Pinpoint the cell where the given text exists, returning its [X, Y] midpoint coordinate. 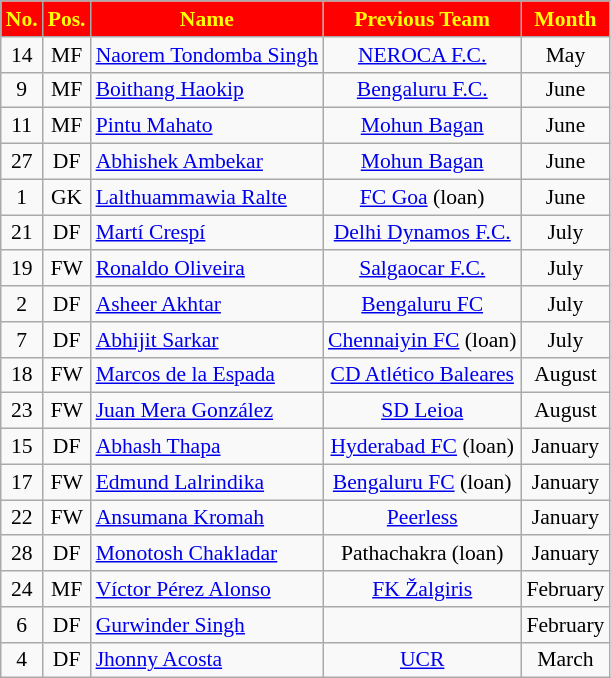
Monotosh Chakladar [207, 554]
Pos. [67, 19]
Abhash Thapa [207, 447]
UCR [422, 660]
19 [22, 269]
7 [22, 340]
Edmund Lalrindika [207, 482]
Name [207, 19]
Víctor Pérez Alonso [207, 589]
Month [565, 19]
Juan Mera González [207, 411]
Bengaluru FC [422, 304]
14 [22, 55]
18 [22, 375]
15 [22, 447]
Delhi Dynamos F.C. [422, 233]
CD Atlético Baleares [422, 375]
Abhijit Sarkar [207, 340]
27 [22, 162]
NEROCA F.C. [422, 55]
Lalthuammawia Ralte [207, 197]
Jhonny Acosta [207, 660]
Martí Crespí [207, 233]
Naorem Tondomba Singh [207, 55]
Marcos de la Espada [207, 375]
21 [22, 233]
GK [67, 197]
28 [22, 554]
Pintu Mahato [207, 126]
March [565, 660]
Hyderabad FC (loan) [422, 447]
Chennaiyin FC (loan) [422, 340]
Peerless [422, 518]
Previous Team [422, 19]
Pathachakra (loan) [422, 554]
Salgaocar F.C. [422, 269]
11 [22, 126]
SD Leioa [422, 411]
17 [22, 482]
May [565, 55]
Ansumana Kromah [207, 518]
FC Goa (loan) [422, 197]
9 [22, 90]
Ronaldo Oliveira [207, 269]
FK Žalgiris [422, 589]
6 [22, 625]
23 [22, 411]
1 [22, 197]
Abhishek Ambekar [207, 162]
24 [22, 589]
Gurwinder Singh [207, 625]
2 [22, 304]
Bengaluru F.C. [422, 90]
Asheer Akhtar [207, 304]
Bengaluru FC (loan) [422, 482]
4 [22, 660]
No. [22, 19]
Boithang Haokip [207, 90]
22 [22, 518]
